Output the (X, Y) coordinate of the center of the cell containing the given text.  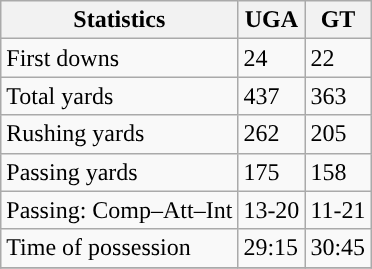
205 (338, 134)
24 (272, 58)
158 (338, 172)
Statistics (120, 20)
13-20 (272, 210)
Total yards (120, 96)
Passing: Comp–Att–Int (120, 210)
363 (338, 96)
Time of possession (120, 248)
175 (272, 172)
Rushing yards (120, 134)
437 (272, 96)
22 (338, 58)
30:45 (338, 248)
Passing yards (120, 172)
First downs (120, 58)
GT (338, 20)
11-21 (338, 210)
262 (272, 134)
UGA (272, 20)
29:15 (272, 248)
